Pinpoint the cell where the given text exists, returning its (X, Y) midpoint coordinate. 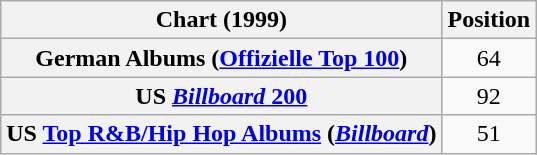
64 (489, 58)
51 (489, 134)
Position (489, 20)
92 (489, 96)
US Top R&B/Hip Hop Albums (Billboard) (222, 134)
German Albums (Offizielle Top 100) (222, 58)
Chart (1999) (222, 20)
US Billboard 200 (222, 96)
